Provide the (X, Y) coordinate of the cell's center where the given text is located.  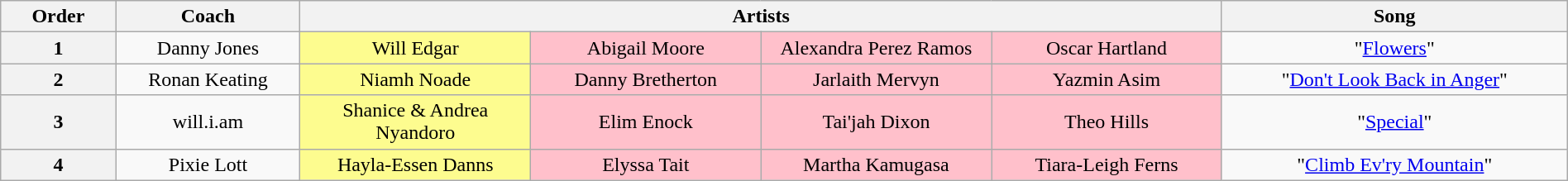
"Special" (1394, 122)
will.i.am (208, 122)
Danny Jones (208, 48)
Hayla-Essen Danns (415, 164)
Theo Hills (1107, 122)
4 (58, 164)
Danny Bretherton (647, 79)
Yazmin Asim (1107, 79)
Ronan Keating (208, 79)
Elim Enock (647, 122)
Coach (208, 17)
"Flowers" (1394, 48)
Abigail Moore (647, 48)
Alexandra Perez Ramos (877, 48)
"Climb Ev'ry Mountain" (1394, 164)
Shanice & Andrea Nyandoro (415, 122)
Martha Kamugasa (877, 164)
Jarlaith Mervyn (877, 79)
2 (58, 79)
Order (58, 17)
Oscar Hartland (1107, 48)
1 (58, 48)
Song (1394, 17)
Elyssa Tait (647, 164)
Niamh Noade (415, 79)
3 (58, 122)
Pixie Lott (208, 164)
Will Edgar (415, 48)
Artists (761, 17)
Tai'jah Dixon (877, 122)
Tiara-Leigh Ferns (1107, 164)
"Don't Look Back in Anger" (1394, 79)
